Pinpoint the cell where the given text exists, returning its (x, y) midpoint coordinate. 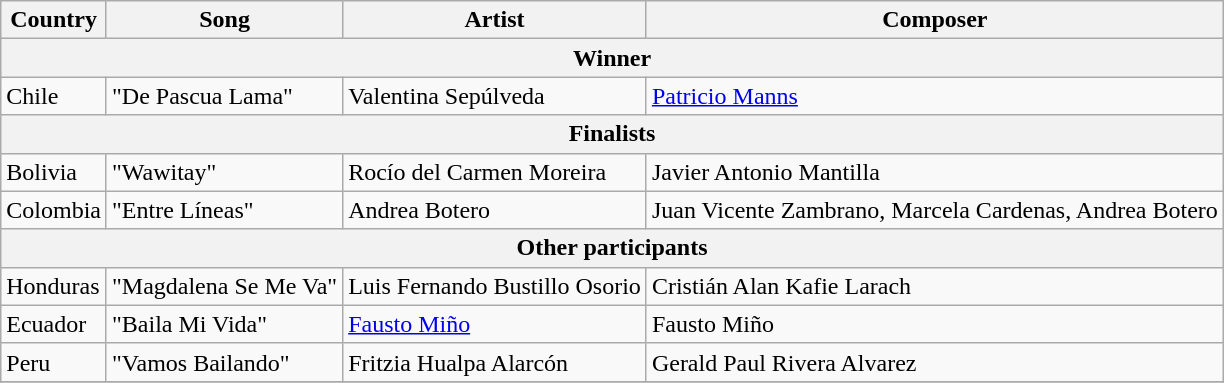
Honduras (54, 286)
Luis Fernando Bustillo Osorio (495, 286)
Juan Vicente Zambrano, Marcela Cardenas, Andrea Botero (934, 210)
Song (224, 20)
"De Pascua Lama" (224, 96)
Gerald Paul Rivera Alvarez (934, 362)
Other participants (612, 248)
Peru (54, 362)
Fritzia Hualpa Alarcón (495, 362)
Finalists (612, 134)
Rocío del Carmen Moreira (495, 172)
Bolivia (54, 172)
Colombia (54, 210)
Composer (934, 20)
"Magdalena Se Me Va" (224, 286)
Cristián Alan Kafie Larach (934, 286)
Chile (54, 96)
Andrea Botero (495, 210)
Ecuador (54, 324)
Javier Antonio Mantilla (934, 172)
"Vamos Bailando" (224, 362)
Winner (612, 58)
Country (54, 20)
"Baila Mi Vida" (224, 324)
Artist (495, 20)
Valentina Sepúlveda (495, 96)
"Entre Líneas" (224, 210)
"Wawitay" (224, 172)
Patricio Manns (934, 96)
